Determine the [x, y] coordinate at the center of the cell enclosing the given text.  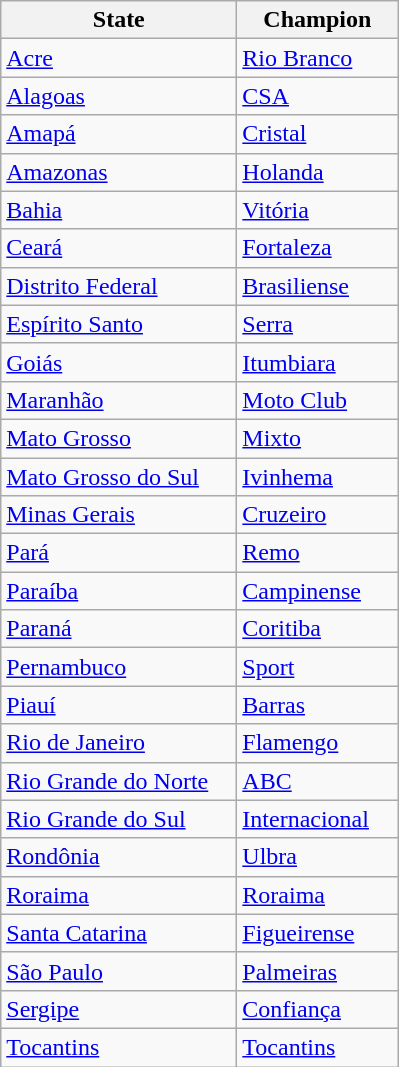
Amazonas [119, 172]
Paraná [119, 629]
Confiança [318, 1009]
Mato Grosso [119, 438]
Goiás [119, 362]
Pará [119, 553]
Itumbiara [318, 362]
Internacional [318, 819]
Fortaleza [318, 248]
Remo [318, 553]
Maranhão [119, 400]
Distrito Federal [119, 286]
Santa Catarina [119, 933]
Figueirense [318, 933]
Coritiba [318, 629]
Amapá [119, 134]
Sport [318, 667]
Cristal [318, 134]
Champion [318, 20]
Barras [318, 705]
Piauí [119, 705]
CSA [318, 96]
Cruzeiro [318, 515]
Palmeiras [318, 971]
Alagoas [119, 96]
Rio de Janeiro [119, 743]
Rio Grande do Sul [119, 819]
Flamengo [318, 743]
Mixto [318, 438]
Holanda [318, 172]
Paraíba [119, 591]
Ulbra [318, 857]
Bahia [119, 210]
Acre [119, 58]
Brasiliense [318, 286]
Campinense [318, 591]
Mato Grosso do Sul [119, 477]
São Paulo [119, 971]
State [119, 20]
Pernambuco [119, 667]
Rio Branco [318, 58]
Espírito Santo [119, 324]
Serra [318, 324]
ABC [318, 781]
Vitória [318, 210]
Ivinhema [318, 477]
Sergipe [119, 1009]
Moto Club [318, 400]
Ceará [119, 248]
Minas Gerais [119, 515]
Rio Grande do Norte [119, 781]
Rondônia [119, 857]
